From the cell containing the given text, extract its center point as [X, Y] coordinate. 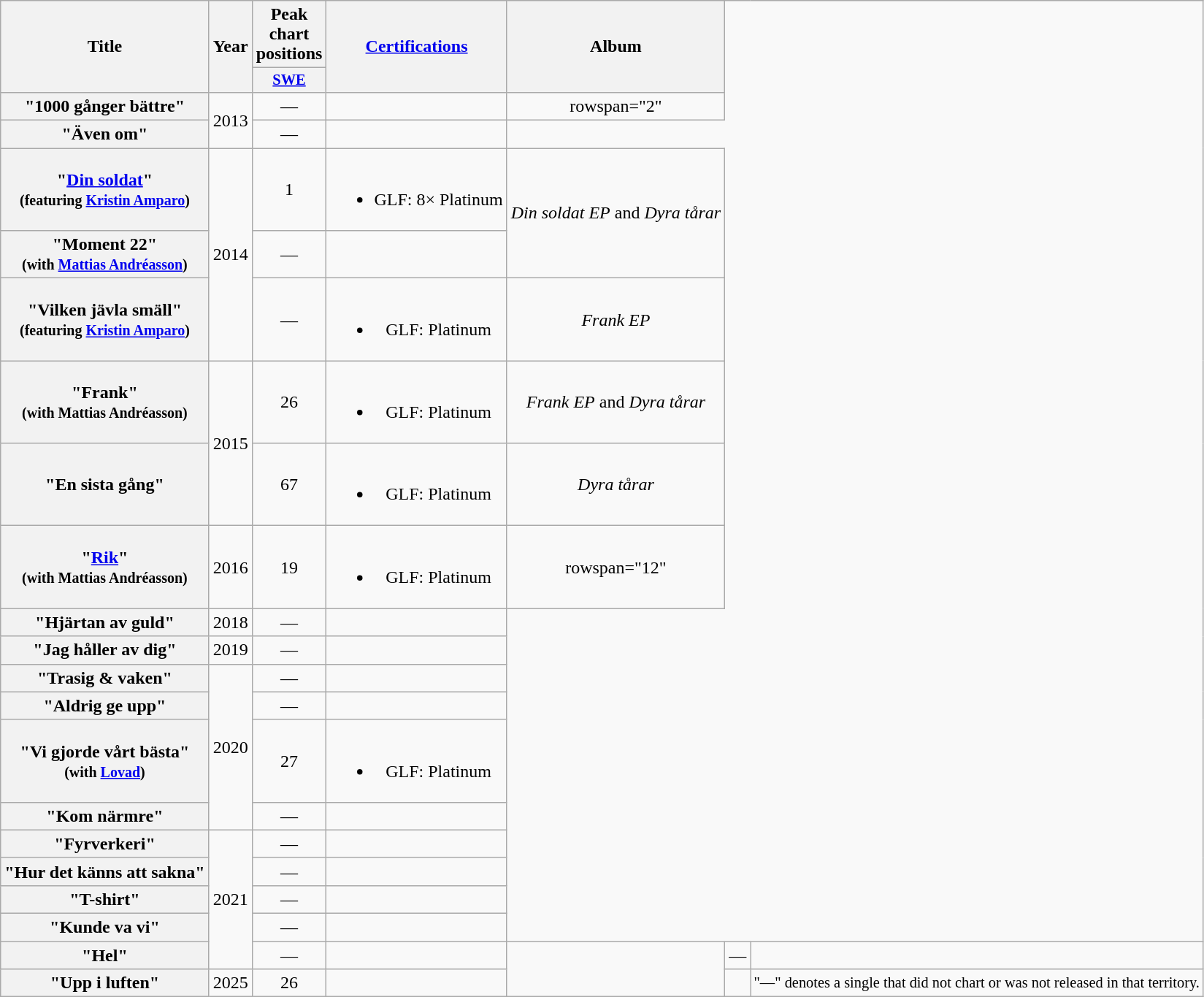
27 [289, 761]
"Frank" (with Mattias Andréasson) [105, 402]
"Vilken jävla smäll" (featuring Kristin Amparo) [105, 320]
"Aldrig ge upp" [105, 706]
"Fyrverkeri" [105, 844]
2021 [231, 899]
2013 [231, 120]
"Upp i luften" [105, 983]
"Även om" [105, 134]
"Moment 22" (with Mattias Andréasson) [105, 254]
"Vi gjorde vårt bästa" (with Lovad) [105, 761]
2014 [231, 254]
2016 [231, 567]
Year [231, 47]
"Hjärtan av guld" [105, 622]
rowspan="2" [616, 106]
Frank EP and Dyra tårar [616, 402]
2018 [231, 622]
"Jag håller av dig" [105, 650]
1 [289, 190]
"Din soldat" (featuring Kristin Amparo) [105, 190]
Din soldat EP and Dyra tårar [616, 213]
19 [289, 567]
2020 [231, 746]
2019 [231, 650]
SWE [289, 80]
"T-shirt" [105, 899]
"Rik" (with Mattias Andréasson) [105, 567]
"Kom närmre" [105, 816]
"Trasig & vaken" [105, 678]
"Hel" [105, 955]
67 [289, 485]
"Hur det känns att sakna" [105, 871]
2015 [231, 443]
Certifications [416, 47]
Dyra tårar [616, 485]
Album [616, 47]
"1000 gånger bättre" [105, 106]
2025 [231, 983]
rowspan="12" [616, 567]
Peak chart positions [289, 34]
"En sista gång" [105, 485]
Frank EP [616, 320]
"Kunde va vi" [105, 928]
GLF: 8× Platinum [416, 190]
Title [105, 47]
"—" denotes a single that did not chart or was not released in that territory. [977, 983]
